For the text-containing cell, return its midpoint in [x, y] coordinate format. 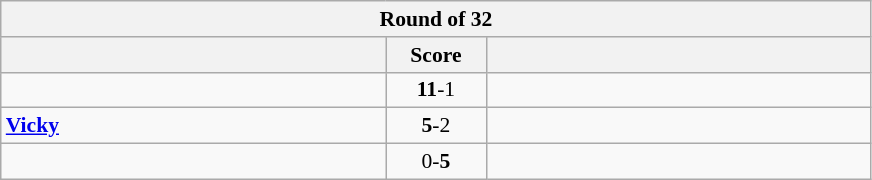
11-1 [436, 90]
0-5 [436, 162]
Score [436, 55]
Vicky [194, 126]
5-2 [436, 126]
Round of 32 [436, 19]
